Return [X, Y] of the center of cell containing provided text 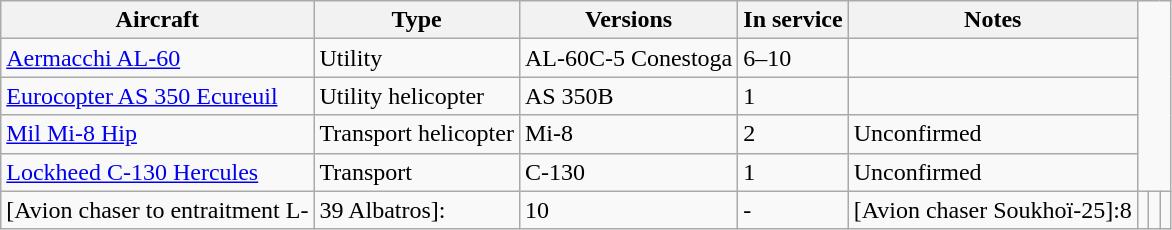
- [793, 210]
AL-60C-5 Conestoga [628, 58]
Utility [416, 58]
Mi-8 [628, 134]
6–10 [793, 58]
Type [416, 20]
Eurocopter AS 350 Ecureuil [158, 96]
2 [793, 134]
10 [628, 210]
In service [793, 20]
Mil Mi-8 Hip [158, 134]
AS 350B [628, 96]
Transport [416, 172]
[Avion chaser Soukhoï-25]:8 [992, 210]
C-130 [628, 172]
Lockheed C-130 Hercules [158, 172]
Versions [628, 20]
Utility helicopter [416, 96]
39 Albatros]: [416, 210]
Aircraft [158, 20]
Aermacchi AL-60 [158, 58]
Transport helicopter [416, 134]
Notes [992, 20]
[Avion chaser to entraitment L- [158, 210]
